From the cell containing the given text, extract its center point as [x, y] coordinate. 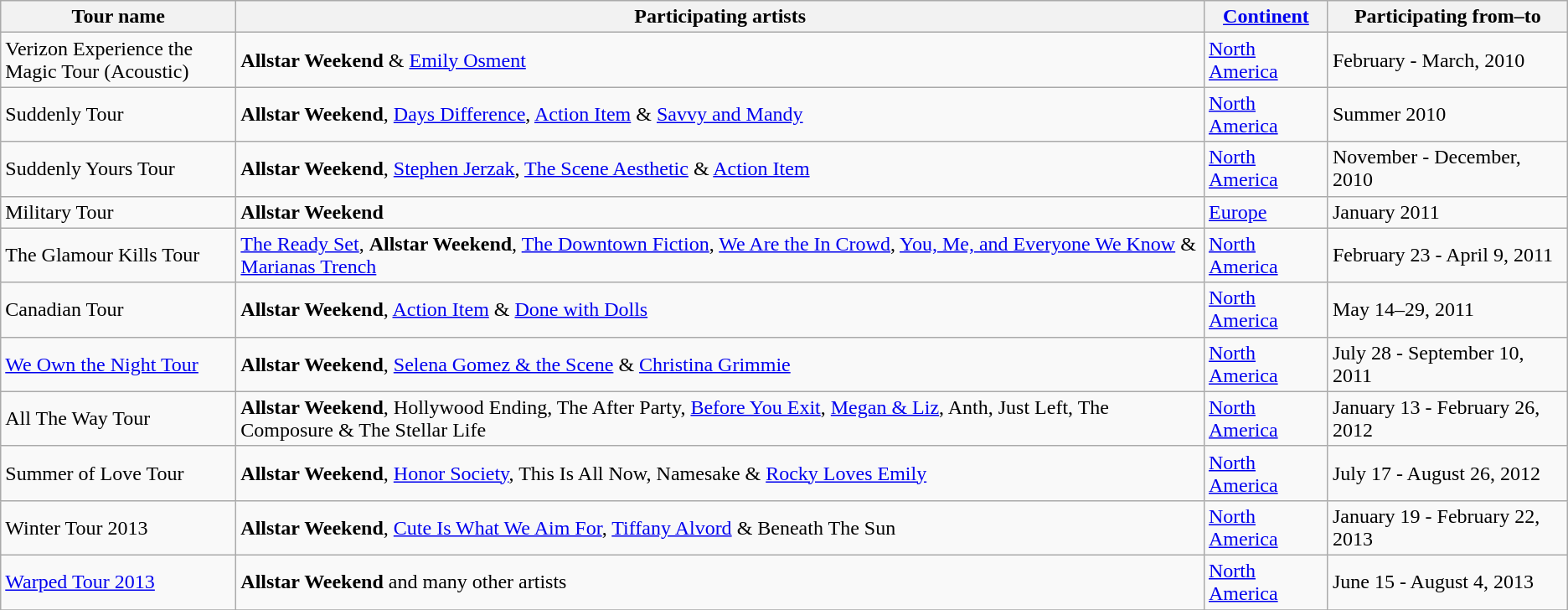
Tour name [119, 17]
Allstar Weekend, Days Difference, Action Item & Savvy and Mandy [720, 114]
Canadian Tour [119, 310]
June 15 - August 4, 2013 [1447, 582]
Participating artists [720, 17]
Verizon Experience the Magic Tour (Acoustic) [119, 60]
July 28 - September 10, 2011 [1447, 364]
February - March, 2010 [1447, 60]
Allstar Weekend, Action Item & Done with Dolls [720, 310]
The Glamour Kills Tour [119, 255]
Military Tour [119, 212]
Allstar Weekend and many other artists [720, 582]
Allstar Weekend & Emily Osment [720, 60]
We Own the Night Tour [119, 364]
The Ready Set, Allstar Weekend, The Downtown Fiction, We Are the In Crowd, You, Me, and Everyone We Know & Marianas Trench [720, 255]
Allstar Weekend [720, 212]
Summer 2010 [1447, 114]
February 23 - April 9, 2011 [1447, 255]
Allstar Weekend, Stephen Jerzak, The Scene Aesthetic & Action Item [720, 169]
January 13 - February 26, 2012 [1447, 419]
November - December, 2010 [1447, 169]
July 17 - August 26, 2012 [1447, 473]
Europe [1266, 212]
Allstar Weekend, Selena Gomez & the Scene & Christina Grimmie [720, 364]
Winter Tour 2013 [119, 528]
Allstar Weekend, Honor Society, This Is All Now, Namesake & Rocky Loves Emily [720, 473]
Suddenly Tour [119, 114]
Summer of Love Tour [119, 473]
Suddenly Yours Tour [119, 169]
All The Way Tour [119, 419]
January 2011 [1447, 212]
Allstar Weekend, Hollywood Ending, The After Party, Before You Exit, Megan & Liz, Anth, Just Left, The Composure & The Stellar Life [720, 419]
Continent [1266, 17]
Warped Tour 2013 [119, 582]
Participating from–to [1447, 17]
January 19 - February 22, 2013 [1447, 528]
Allstar Weekend, Cute Is What We Aim For, Tiffany Alvord & Beneath The Sun [720, 528]
May 14–29, 2011 [1447, 310]
